Detect which cell encompasses the target text, then output its [X, Y] center coordinate. 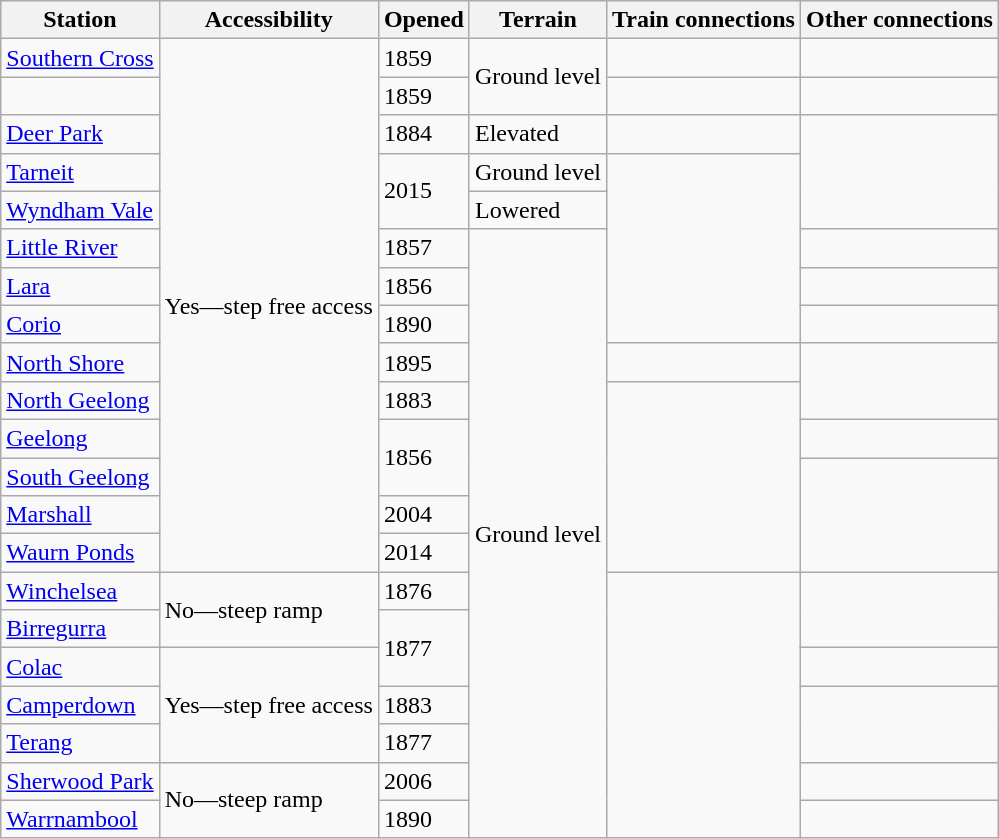
Wyndham Vale [80, 210]
Warrnambool [80, 819]
Other connections [899, 20]
North Geelong [80, 400]
North Shore [80, 362]
Lara [80, 286]
Tarneit [80, 172]
Accessibility [268, 20]
Opened [424, 20]
Terrain [538, 20]
Deer Park [80, 134]
Winchelsea [80, 591]
Birregurra [80, 629]
Terang [80, 743]
1895 [424, 362]
2004 [424, 515]
Elevated [538, 134]
2006 [424, 781]
Corio [80, 324]
2014 [424, 553]
Lowered [538, 210]
Little River [80, 248]
2015 [424, 191]
Station [80, 20]
1876 [424, 591]
1857 [424, 248]
South Geelong [80, 477]
Sherwood Park [80, 781]
Train connections [704, 20]
1884 [424, 134]
Marshall [80, 515]
Southern Cross [80, 58]
Waurn Ponds [80, 553]
Colac [80, 667]
Geelong [80, 438]
Camperdown [80, 705]
